Search for the cell housing the specified text and yield its (x, y) center coordinate. 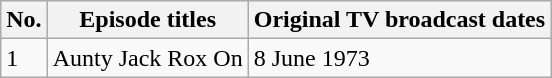
Original TV broadcast dates (399, 20)
Aunty Jack Rox On (148, 58)
No. (24, 20)
8 June 1973 (399, 58)
Episode titles (148, 20)
1 (24, 58)
